Output the [x, y] coordinate of the center of the cell containing the given text.  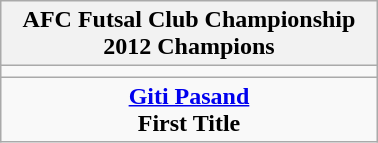
Giti PasandFirst Title [189, 110]
AFC Futsal Club Championship 2012 Champions [189, 34]
